Find where the given text appears and provide that cell's center as [x, y] coordinate. 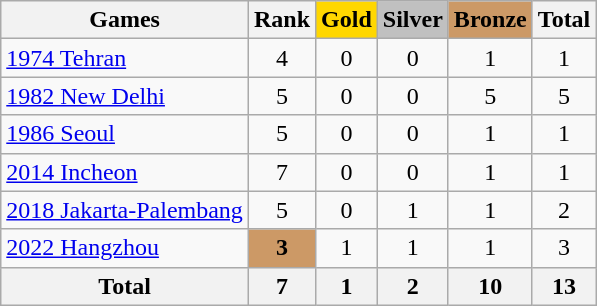
1974 Tehran [125, 58]
13 [564, 286]
1982 New Delhi [125, 96]
2014 Incheon [125, 172]
2018 Jakarta-Palembang [125, 210]
1986 Seoul [125, 134]
Gold [347, 20]
4 [282, 58]
Silver [412, 20]
Rank [282, 20]
2022 Hangzhou [125, 248]
10 [490, 286]
Bronze [490, 20]
Games [125, 20]
